Identify which cell holds the provided text, then report its (x, y) central coordinate. 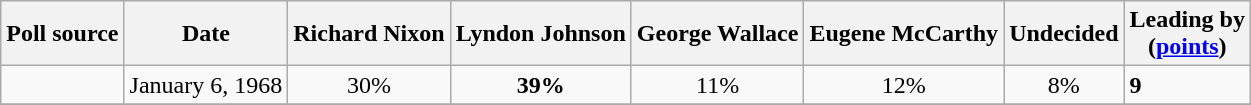
9 (1187, 85)
George Wallace (718, 34)
Lyndon Johnson (540, 34)
Undecided (1064, 34)
12% (904, 85)
Richard Nixon (369, 34)
11% (718, 85)
January 6, 1968 (206, 85)
Date (206, 34)
8% (1064, 85)
Poll source (62, 34)
Leading by(points) (1187, 34)
39% (540, 85)
30% (369, 85)
Eugene McCarthy (904, 34)
